Detect which cell encompasses the target text, then output its (x, y) center coordinate. 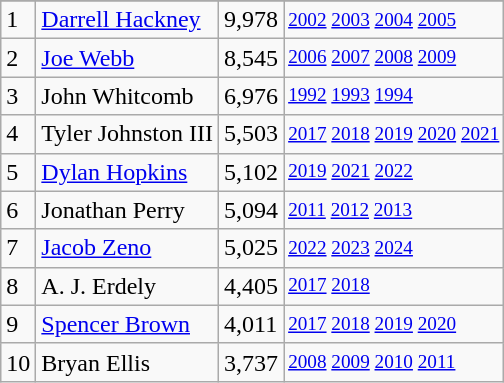
2022 2023 2024 (394, 248)
9,978 (252, 20)
7 (18, 248)
2 (18, 58)
5 (18, 172)
2019 2021 2022 (394, 172)
3,737 (252, 362)
5,503 (252, 134)
4 (18, 134)
5,025 (252, 248)
5,102 (252, 172)
1992 1993 1994 (394, 96)
Joe Webb (128, 58)
2008 2009 2010 2011 (394, 362)
9 (18, 324)
Dylan Hopkins (128, 172)
6,976 (252, 96)
4,405 (252, 286)
A. J. Erdely (128, 286)
8,545 (252, 58)
Jonathan Perry (128, 210)
2006 2007 2008 2009 (394, 58)
2017 2018 2019 2020 (394, 324)
Bryan Ellis (128, 362)
2011 2012 2013 (394, 210)
Darrell Hackney (128, 20)
1 (18, 20)
6 (18, 210)
Jacob Zeno (128, 248)
2017 2018 (394, 286)
8 (18, 286)
3 (18, 96)
Spencer Brown (128, 324)
5,094 (252, 210)
2002 2003 2004 2005 (394, 20)
4,011 (252, 324)
Tyler Johnston III (128, 134)
10 (18, 362)
2017 2018 2019 2020 2021 (394, 134)
John Whitcomb (128, 96)
